Scan for the cell matching the given text and deliver its [x, y] coordinate at center. 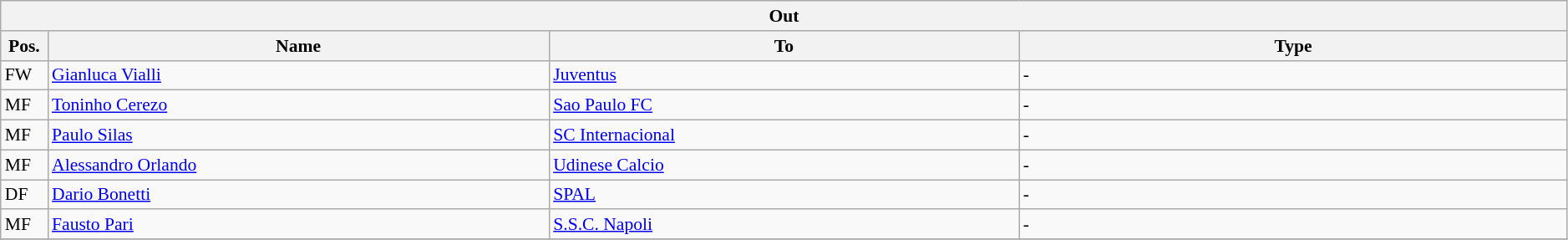
Udinese Calcio [784, 165]
Gianluca Vialli [298, 75]
Dario Bonetti [298, 195]
Paulo Silas [298, 135]
S.S.C. Napoli [784, 225]
FW [24, 75]
Pos. [24, 46]
Out [784, 16]
Alessandro Orlando [298, 165]
Sao Paulo FC [784, 105]
Type [1293, 46]
DF [24, 195]
Toninho Cerezo [298, 105]
To [784, 46]
SC Internacional [784, 135]
Juventus [784, 75]
Fausto Pari [298, 225]
Name [298, 46]
SPAL [784, 195]
